Search for the cell housing the specified text and yield its (X, Y) center coordinate. 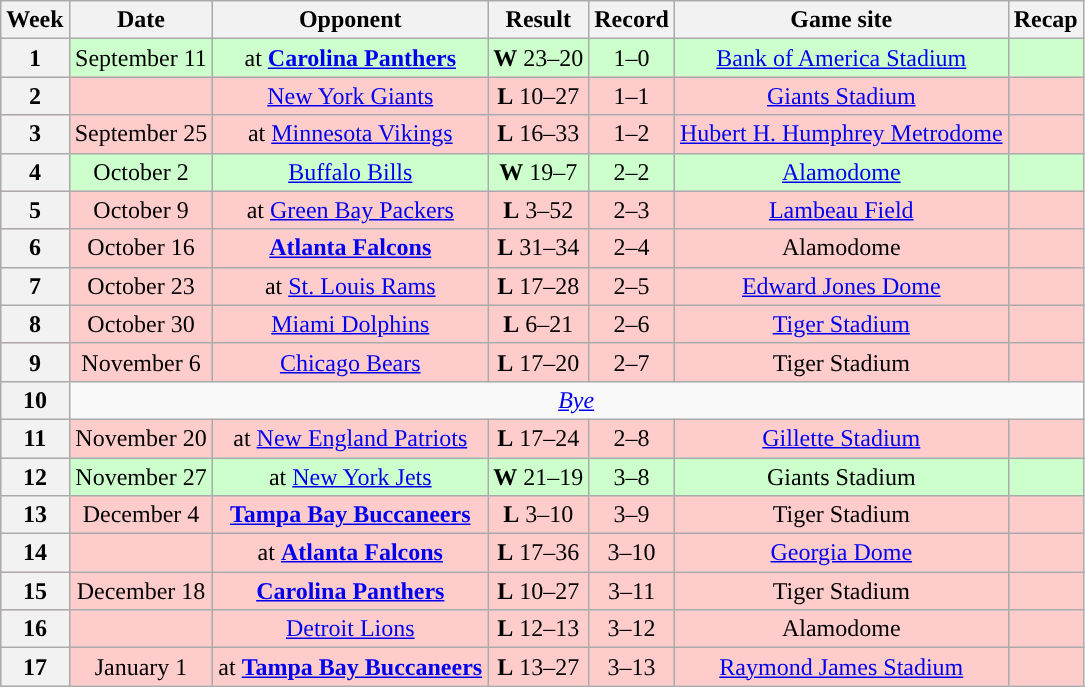
4 (35, 172)
Week (35, 20)
16 (35, 629)
L 17–28 (538, 286)
Bye (576, 400)
Bank of America Stadium (841, 58)
October 2 (141, 172)
1–1 (632, 96)
Detroit Lions (350, 629)
12 (35, 477)
Tampa Bay Buccaneers (350, 515)
Buffalo Bills (350, 172)
at New England Patriots (350, 438)
at Green Bay Packers (350, 210)
Lambeau Field (841, 210)
L 17–36 (538, 553)
17 (35, 667)
December 18 (141, 591)
Georgia Dome (841, 553)
at Tampa Bay Buccaneers (350, 667)
3–10 (632, 553)
October 9 (141, 210)
9 (35, 362)
10 (35, 400)
Record (632, 20)
3–13 (632, 667)
1 (35, 58)
L 17–20 (538, 362)
1–2 (632, 134)
14 (35, 553)
Game site (841, 20)
January 1 (141, 667)
3 (35, 134)
2–3 (632, 210)
13 (35, 515)
L 12–13 (538, 629)
September 25 (141, 134)
November 27 (141, 477)
at Carolina Panthers (350, 58)
November 20 (141, 438)
October 30 (141, 324)
Opponent (350, 20)
L 16–33 (538, 134)
3–12 (632, 629)
Gillette Stadium (841, 438)
15 (35, 591)
Date (141, 20)
at Minnesota Vikings (350, 134)
Carolina Panthers (350, 591)
October 16 (141, 248)
Raymond James Stadium (841, 667)
3–9 (632, 515)
Result (538, 20)
2–6 (632, 324)
Edward Jones Dome (841, 286)
6 (35, 248)
W 19–7 (538, 172)
7 (35, 286)
5 (35, 210)
Atlanta Falcons (350, 248)
2 (35, 96)
September 11 (141, 58)
Recap (1046, 20)
L 6–21 (538, 324)
Miami Dolphins (350, 324)
October 23 (141, 286)
3–8 (632, 477)
L 31–34 (538, 248)
Chicago Bears (350, 362)
December 4 (141, 515)
2–7 (632, 362)
L 3–10 (538, 515)
3–11 (632, 591)
2–4 (632, 248)
1–0 (632, 58)
2–8 (632, 438)
L 13–27 (538, 667)
2–2 (632, 172)
8 (35, 324)
at New York Jets (350, 477)
New York Giants (350, 96)
November 6 (141, 362)
Hubert H. Humphrey Metrodome (841, 134)
W 21–19 (538, 477)
L 17–24 (538, 438)
at St. Louis Rams (350, 286)
11 (35, 438)
L 3–52 (538, 210)
2–5 (632, 286)
W 23–20 (538, 58)
at Atlanta Falcons (350, 553)
